For the text-containing cell, return its midpoint in [x, y] coordinate format. 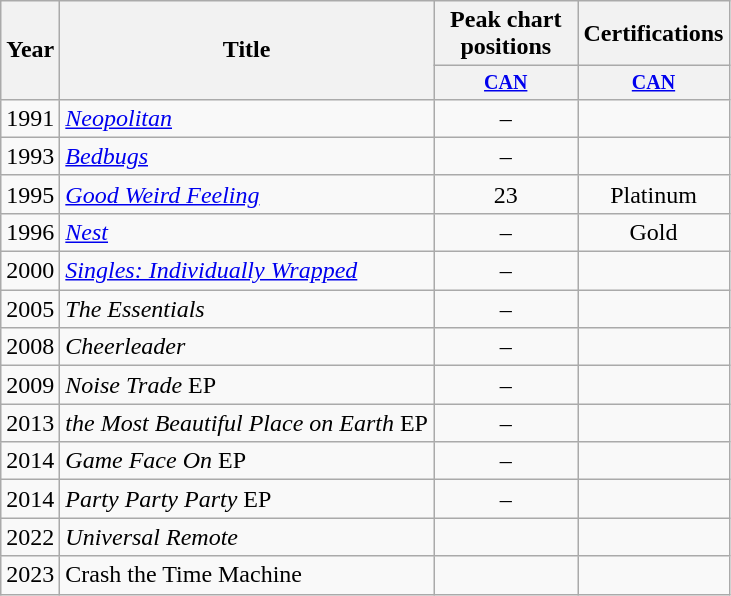
Peak chart positions [506, 34]
Gold [654, 232]
Title [247, 50]
Good Weird Feeling [247, 194]
Party Party Party EP [247, 499]
the Most Beautiful Place on Earth EP [247, 423]
Crash the Time Machine [247, 575]
2022 [30, 537]
1996 [30, 232]
1995 [30, 194]
2005 [30, 309]
Cheerleader [247, 347]
Neopolitan [247, 118]
2008 [30, 347]
1991 [30, 118]
Universal Remote [247, 537]
Singles: Individually Wrapped [247, 271]
2009 [30, 385]
2013 [30, 423]
Year [30, 50]
2023 [30, 575]
The Essentials [247, 309]
1993 [30, 156]
Nest [247, 232]
Game Face On EP [247, 461]
Platinum [654, 194]
2000 [30, 271]
23 [506, 194]
Certifications [654, 34]
Bedbugs [247, 156]
Noise Trade EP [247, 385]
